Find where the given text appears and provide that cell's center as [x, y] coordinate. 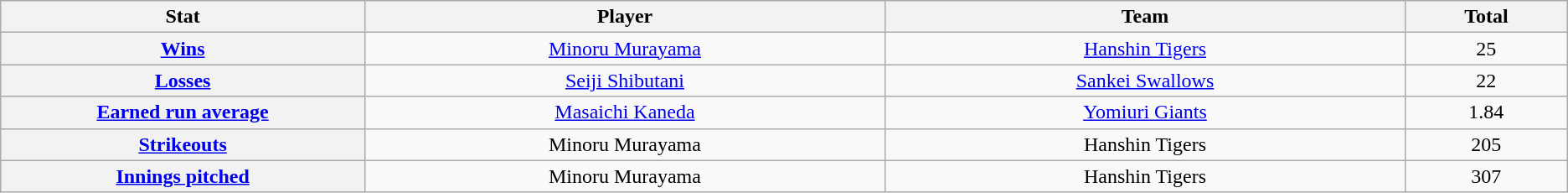
Innings pitched [183, 176]
22 [1486, 81]
25 [1486, 49]
1.84 [1486, 112]
307 [1486, 176]
Masaichi Kaneda [625, 112]
Total [1486, 17]
Team [1144, 17]
Earned run average [183, 112]
205 [1486, 144]
Wins [183, 49]
Losses [183, 81]
Stat [183, 17]
Yomiuri Giants [1144, 112]
Strikeouts [183, 144]
Seiji Shibutani [625, 81]
Sankei Swallows [1144, 81]
Player [625, 17]
